Find where the given text appears and provide that cell's center as [x, y] coordinate. 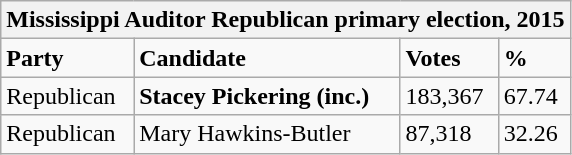
67.74 [534, 96]
87,318 [449, 134]
Stacey Pickering (inc.) [267, 96]
% [534, 58]
183,367 [449, 96]
Party [68, 58]
Mary Hawkins-Butler [267, 134]
Candidate [267, 58]
32.26 [534, 134]
Mississippi Auditor Republican primary election, 2015 [286, 20]
Votes [449, 58]
